From the cell containing the given text, extract its center point as [X, Y] coordinate. 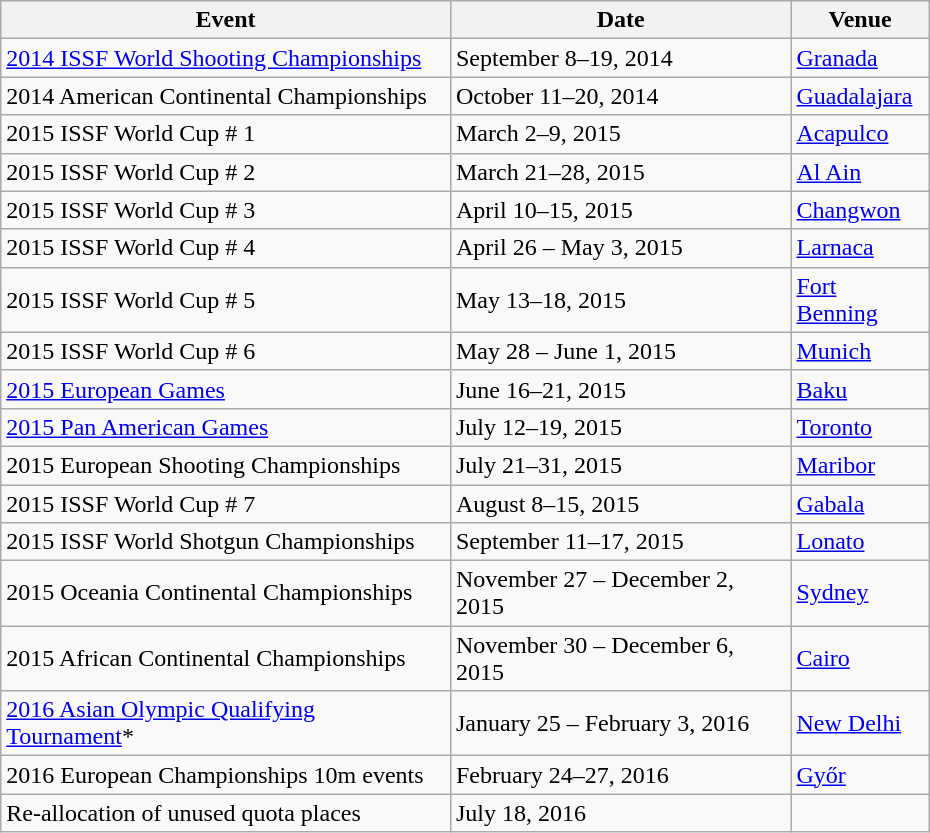
2015 ISSF World Cup # 1 [226, 134]
Event [226, 20]
Guadalajara [860, 96]
2015 European Shooting Championships [226, 465]
Sydney [860, 594]
April 26 – May 3, 2015 [620, 248]
May 13–18, 2015 [620, 300]
Maribor [860, 465]
Toronto [860, 427]
Al Ain [860, 172]
October 11–20, 2014 [620, 96]
Lonato [860, 542]
Venue [860, 20]
2015 ISSF World Shotgun Championships [226, 542]
September 11–17, 2015 [620, 542]
2014 American Continental Championships [226, 96]
2015 ISSF World Cup # 4 [226, 248]
2015 ISSF World Cup # 6 [226, 351]
Munich [860, 351]
July 21–31, 2015 [620, 465]
2016 European Championships 10m events [226, 775]
2015 ISSF World Cup # 5 [226, 300]
November 30 – December 6, 2015 [620, 658]
June 16–21, 2015 [620, 389]
2015 Oceania Continental Championships [226, 594]
2016 Asian Olympic Qualifying Tournament* [226, 724]
April 10–15, 2015 [620, 210]
Date [620, 20]
November 27 – December 2, 2015 [620, 594]
September 8–19, 2014 [620, 58]
Fort Benning [860, 300]
July 12–19, 2015 [620, 427]
March 2–9, 2015 [620, 134]
2015 European Games [226, 389]
January 25 – February 3, 2016 [620, 724]
March 21–28, 2015 [620, 172]
July 18, 2016 [620, 813]
Cairo [860, 658]
2014 ISSF World Shooting Championships [226, 58]
Acapulco [860, 134]
February 24–27, 2016 [620, 775]
2015 Pan American Games [226, 427]
2015 African Continental Championships [226, 658]
Győr [860, 775]
Granada [860, 58]
Baku [860, 389]
Gabala [860, 503]
2015 ISSF World Cup # 2 [226, 172]
August 8–15, 2015 [620, 503]
Larnaca [860, 248]
New Delhi [860, 724]
Changwon [860, 210]
Re-allocation of unused quota places [226, 813]
2015 ISSF World Cup # 3 [226, 210]
May 28 – June 1, 2015 [620, 351]
2015 ISSF World Cup # 7 [226, 503]
